From the cell containing the given text, extract its center point as (X, Y) coordinate. 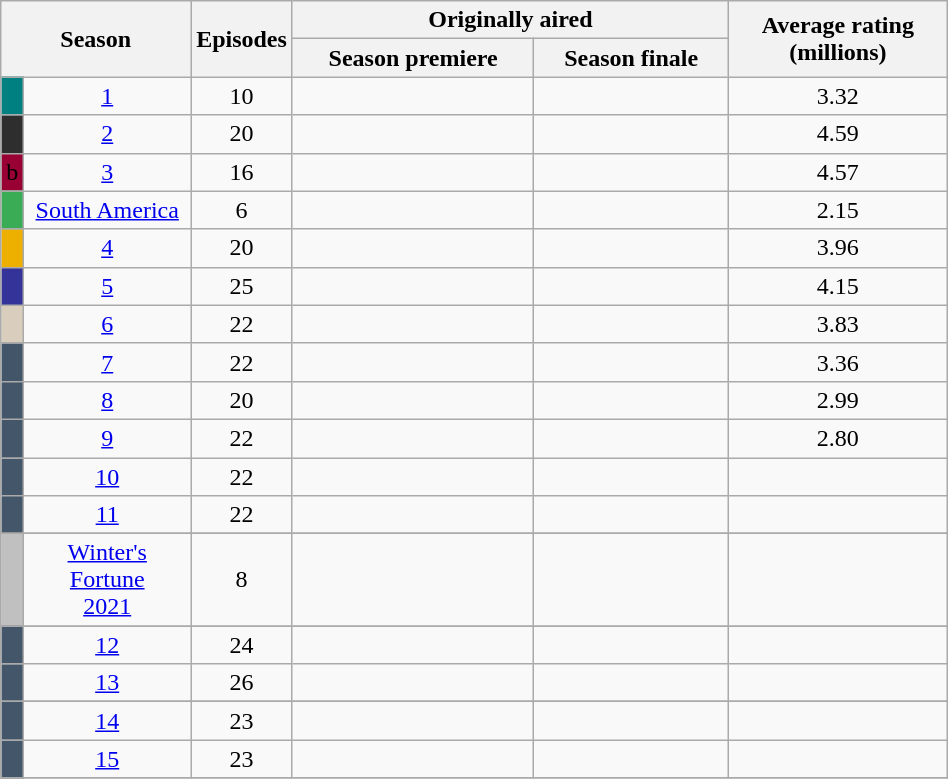
4.59 (838, 134)
16 (242, 172)
Season premiere (413, 58)
Episodes (242, 39)
11 (108, 515)
b (12, 172)
3.32 (838, 96)
2.80 (838, 438)
Season (96, 39)
Average rating(millions) (838, 39)
Originally aired (510, 20)
14 (108, 721)
3.96 (838, 248)
24 (242, 645)
5 (108, 286)
7 (108, 362)
1 (108, 96)
12 (108, 645)
2.99 (838, 400)
13 (108, 683)
9 (108, 438)
15 (108, 759)
4 (108, 248)
South America (108, 210)
Season finale (631, 58)
26 (242, 683)
3.83 (838, 324)
Winter's Fortune 2021 (108, 580)
2.15 (838, 210)
3.36 (838, 362)
4.57 (838, 172)
4.15 (838, 286)
2 (108, 134)
3 (108, 172)
25 (242, 286)
